Determine the [X, Y] coordinate at the center of the cell enclosing the given text.  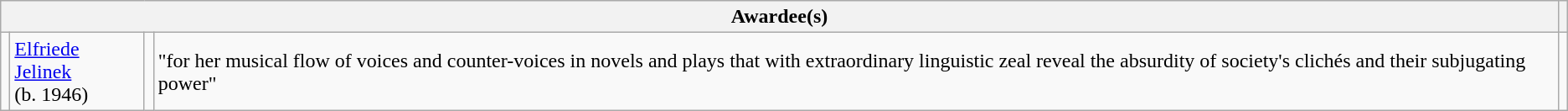
Elfriede Jelinek(b. 1946) [77, 71]
Awardee(s) [779, 17]
